Identify which cell holds the provided text, then report its [X, Y] central coordinate. 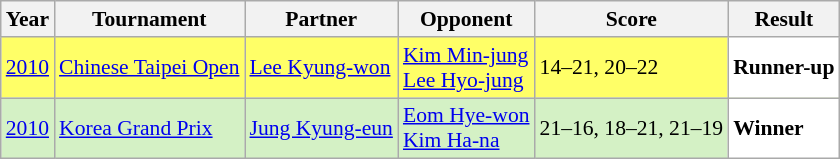
14–21, 20–22 [632, 68]
Tournament [149, 19]
Chinese Taipei Open [149, 68]
Eom Hye-won Kim Ha-na [466, 128]
Opponent [466, 19]
Kim Min-jung Lee Hyo-jung [466, 68]
Lee Kyung-won [320, 68]
Jung Kyung-eun [320, 128]
Korea Grand Prix [149, 128]
Score [632, 19]
Runner-up [784, 68]
Year [28, 19]
Result [784, 19]
21–16, 18–21, 21–19 [632, 128]
Winner [784, 128]
Partner [320, 19]
